Detect which cell encompasses the target text, then output its (X, Y) center coordinate. 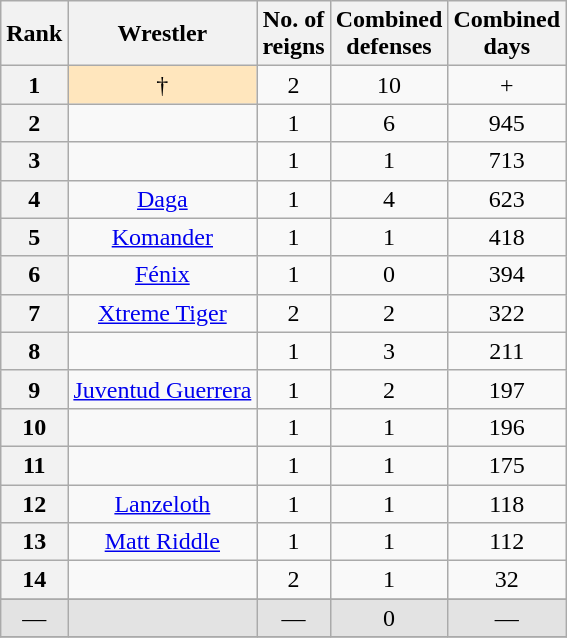
No. ofreigns (294, 34)
175 (507, 465)
12 (34, 503)
Rank (34, 34)
196 (507, 427)
Combineddays (507, 34)
Xtreme Tiger (162, 313)
945 (507, 123)
Daga (162, 199)
623 (507, 199)
5 (34, 237)
8 (34, 351)
394 (507, 275)
11 (34, 465)
713 (507, 161)
Combineddefenses (389, 34)
Lanzeloth (162, 503)
32 (507, 580)
112 (507, 542)
Matt Riddle (162, 542)
14 (34, 580)
7 (34, 313)
Komander (162, 237)
+ (507, 85)
9 (34, 389)
211 (507, 351)
418 (507, 237)
197 (507, 389)
Wrestler (162, 34)
Fénix (162, 275)
† (162, 85)
13 (34, 542)
Juventud Guerrera (162, 389)
118 (507, 503)
322 (507, 313)
